Extract the (x, y) coordinate from the center of the cell holding the provided text.  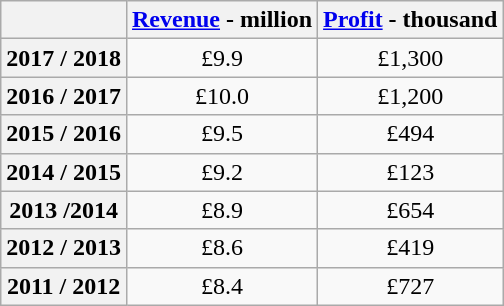
2015 / 2016 (64, 134)
£654 (410, 210)
£8.9 (222, 210)
£419 (410, 248)
£8.4 (222, 286)
Profit - thousand (410, 20)
Revenue - million (222, 20)
2016 / 2017 (64, 96)
2013 /2014 (64, 210)
£727 (410, 286)
£10.0 (222, 96)
£9.9 (222, 58)
£8.6 (222, 248)
2011 / 2012 (64, 286)
£123 (410, 172)
£9.2 (222, 172)
£494 (410, 134)
£1,300 (410, 58)
2014 / 2015 (64, 172)
2017 / 2018 (64, 58)
£9.5 (222, 134)
2012 / 2013 (64, 248)
£1,200 (410, 96)
